For the text-containing cell, return its midpoint in (x, y) coordinate format. 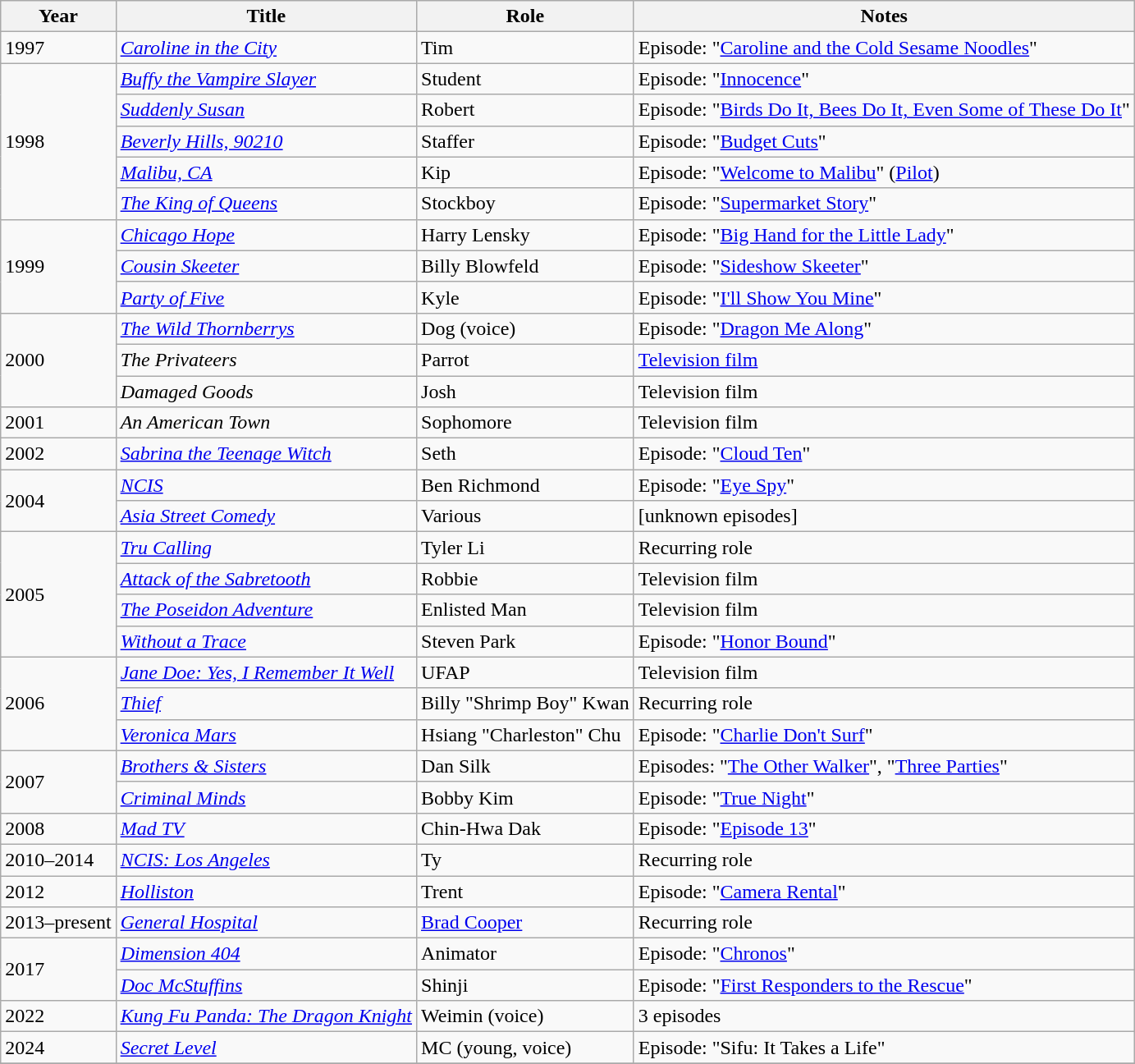
Year (58, 16)
Brad Cooper (525, 923)
Jane Doe: Yes, I Remember It Well (266, 672)
Episode: "Supermarket Story" (884, 204)
[unknown episodes] (884, 516)
Episode: "Sifu: It Takes a Life" (884, 1048)
Without a Trace (266, 641)
Criminal Minds (266, 797)
Tru Calling (266, 548)
2013–present (58, 923)
2007 (58, 782)
2000 (58, 360)
Malibu, CA (266, 172)
2010–2014 (58, 860)
Episode: "Chronos" (884, 954)
2008 (58, 828)
Veronica Mars (266, 735)
MC (young, voice) (525, 1048)
Parrot (525, 360)
Damaged Goods (266, 392)
The King of Queens (266, 204)
Josh (525, 392)
Episodes: "The Other Walker", "Three Parties" (884, 766)
Episode: "Dragon Me Along" (884, 328)
2004 (58, 501)
Kyle (525, 297)
Dan Silk (525, 766)
Weimin (voice) (525, 1016)
Holliston (266, 891)
Suddenly Susan (266, 110)
Episode: "Caroline and the Cold Sesame Noodles" (884, 48)
Kung Fu Panda: The Dragon Knight (266, 1016)
The Privateers (266, 360)
Buffy the Vampire Slayer (266, 79)
Steven Park (525, 641)
Chin-Hwa Dak (525, 828)
Episode: "Birds Do It, Bees Do It, Even Some of These Do It" (884, 110)
Chicago Hope (266, 235)
Enlisted Man (525, 610)
Cousin Skeeter (266, 266)
Episode: "Episode 13" (884, 828)
Episode: "Big Hand for the Little Lady" (884, 235)
Episode: "Charlie Don't Surf" (884, 735)
Hsiang "Charleston" Chu (525, 735)
Various (525, 516)
Secret Level (266, 1048)
2002 (58, 454)
An American Town (266, 423)
NCIS: Los Angeles (266, 860)
NCIS (266, 485)
Ty (525, 860)
Dog (voice) (525, 328)
Attack of the Sabretooth (266, 579)
2017 (58, 970)
Ben Richmond (525, 485)
2001 (58, 423)
1997 (58, 48)
General Hospital (266, 923)
The Wild Thornberrys (266, 328)
2024 (58, 1048)
2005 (58, 594)
Episode: "Budget Cuts" (884, 141)
Episode: "Innocence" (884, 79)
Seth (525, 454)
Asia Street Comedy (266, 516)
Trent (525, 891)
Billy "Shrimp Boy" Kwan (525, 704)
Harry Lensky (525, 235)
2006 (58, 704)
Episode: "Cloud Ten" (884, 454)
Billy Blowfeld (525, 266)
Robert (525, 110)
Dimension 404 (266, 954)
2012 (58, 891)
Student (525, 79)
Bobby Kim (525, 797)
Doc McStuffins (266, 985)
Episode: "First Responders to the Rescue" (884, 985)
Episode: "Sideshow Skeeter" (884, 266)
Mad TV (266, 828)
Tim (525, 48)
Beverly Hills, 90210 (266, 141)
Thief (266, 704)
1999 (58, 266)
Role (525, 16)
The Poseidon Adventure (266, 610)
2022 (58, 1016)
Episode: "Eye Spy" (884, 485)
Episode: "True Night" (884, 797)
Notes (884, 16)
Staffer (525, 141)
Kip (525, 172)
Sophomore (525, 423)
Caroline in the City (266, 48)
1998 (58, 141)
Shinji (525, 985)
Robbie (525, 579)
Episode: "Camera Rental" (884, 891)
Sabrina the Teenage Witch (266, 454)
Tyler Li (525, 548)
UFAP (525, 672)
Stockboy (525, 204)
Episode: "I'll Show You Mine" (884, 297)
3 episodes (884, 1016)
Brothers & Sisters (266, 766)
Episode: "Welcome to Malibu" (Pilot) (884, 172)
Party of Five (266, 297)
Episode: "Honor Bound" (884, 641)
Animator (525, 954)
Title (266, 16)
